Determine the (X, Y) coordinate at the center of the cell enclosing the given text.  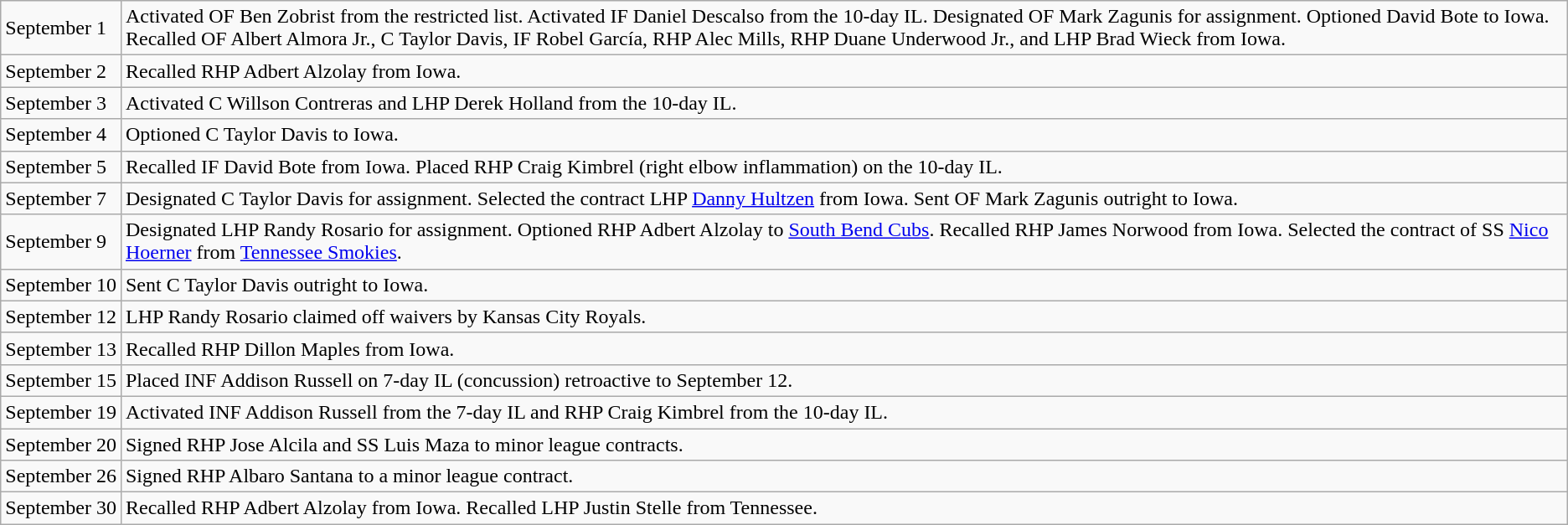
September 10 (61, 285)
September 1 (61, 28)
Activated INF Addison Russell from the 7-day IL and RHP Craig Kimbrel from the 10-day IL. (844, 412)
September 30 (61, 508)
LHP Randy Rosario claimed off waivers by Kansas City Royals. (844, 317)
Signed RHP Albaro Santana to a minor league contract. (844, 476)
September 4 (61, 135)
Recalled RHP Adbert Alzolay from Iowa. Recalled LHP Justin Stelle from Tennessee. (844, 508)
September 26 (61, 476)
September 9 (61, 241)
September 12 (61, 317)
September 3 (61, 103)
Activated C Willson Contreras and LHP Derek Holland from the 10-day IL. (844, 103)
Designated C Taylor Davis for assignment. Selected the contract LHP Danny Hultzen from Iowa. Sent OF Mark Zagunis outright to Iowa. (844, 198)
September 13 (61, 348)
September 7 (61, 198)
September 5 (61, 167)
Signed RHP Jose Alcila and SS Luis Maza to minor league contracts. (844, 445)
Recalled RHP Dillon Maples from Iowa. (844, 348)
Recalled IF David Bote from Iowa. Placed RHP Craig Kimbrel (right elbow inflammation) on the 10-day IL. (844, 167)
Sent C Taylor Davis outright to Iowa. (844, 285)
September 2 (61, 71)
September 15 (61, 380)
Placed INF Addison Russell on 7-day IL (concussion) retroactive to September 12. (844, 380)
Optioned C Taylor Davis to Iowa. (844, 135)
September 20 (61, 445)
September 19 (61, 412)
Recalled RHP Adbert Alzolay from Iowa. (844, 71)
